Provide the (X, Y) coordinate of the cell's center where the given text is located.  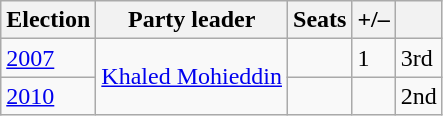
Khaled Mohieddin (192, 77)
Election (48, 20)
2007 (48, 58)
2010 (48, 96)
+/– (374, 20)
Party leader (192, 20)
1 (374, 58)
2nd (418, 96)
3rd (418, 58)
Seats (320, 20)
